Capture the cell that displays the provided text and extract its [x, y] central coordinate. 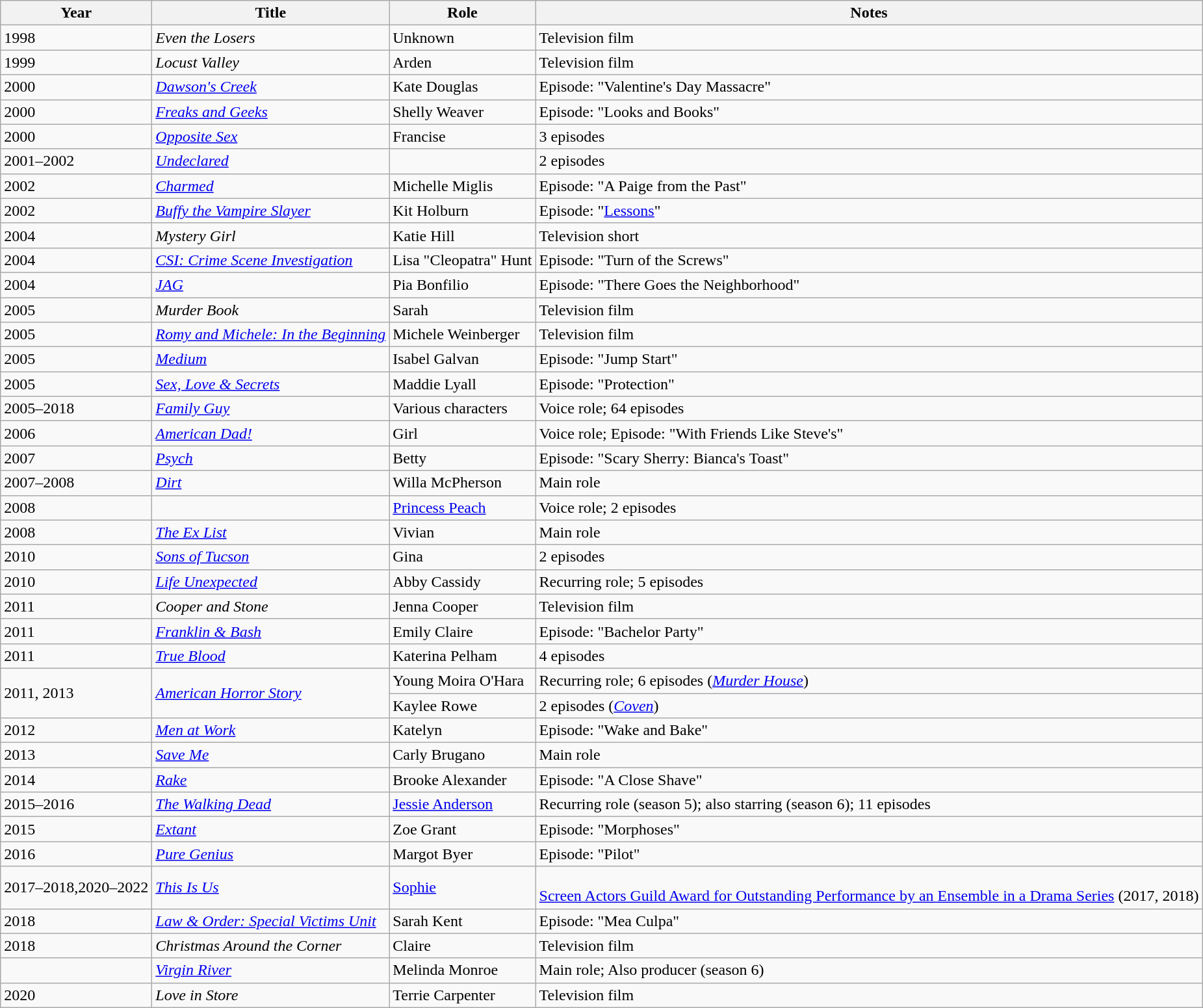
2011, 2013 [77, 693]
Episode: "Scary Sherry: Bianca's Toast" [869, 458]
Opposite Sex [270, 136]
Sex, Love & Secrets [270, 384]
2005–2018 [77, 409]
Zoe Grant [463, 829]
Carly Brugano [463, 755]
Romy and Michele: In the Beginning [270, 335]
2015–2016 [77, 805]
Buffy the Vampire Slayer [270, 211]
Title [270, 13]
Jessie Anderson [463, 805]
Christmas Around the Corner [270, 946]
JAG [270, 285]
Arden [463, 62]
Dawson's Creek [270, 87]
Voice role; Episode: "With Friends Like Steve's" [869, 433]
Sophie [463, 888]
Girl [463, 433]
2012 [77, 730]
Recurring role; 5 episodes [869, 582]
Kaylee Rowe [463, 705]
Law & Order: Special Victims Unit [270, 921]
Pure Genius [270, 854]
This Is Us [270, 888]
Shelly Weaver [463, 112]
Melinda Monroe [463, 970]
Sons of Tucson [270, 557]
Episode: "Valentine's Day Massacre" [869, 87]
Screen Actors Guild Award for Outstanding Performance by an Ensemble in a Drama Series (2017, 2018) [869, 888]
4 episodes [869, 656]
Terrie Carpenter [463, 995]
2007 [77, 458]
Margot Byer [463, 854]
Emily Claire [463, 631]
Freaks and Geeks [270, 112]
The Walking Dead [270, 805]
Episode: "Jump Start" [869, 359]
Franklin & Bash [270, 631]
Role [463, 13]
2006 [77, 433]
American Horror Story [270, 693]
The Ex List [270, 532]
Notes [869, 13]
Episode: "Pilot" [869, 854]
2017–2018,2020–2022 [77, 888]
Locust Valley [270, 62]
Episode: "A Paige from the Past" [869, 186]
Year [77, 13]
Medium [270, 359]
True Blood [270, 656]
2015 [77, 829]
Murder Book [270, 310]
Episode: "A Close Shave" [869, 780]
Episode: "Looks and Books" [869, 112]
Television short [869, 235]
Charmed [270, 186]
Undeclared [270, 161]
Virgin River [270, 970]
Episode: "Wake and Bake" [869, 730]
Episode: "Turn of the Screws" [869, 260]
1998 [77, 38]
Willa McPherson [463, 483]
Cooper and Stone [270, 606]
Mystery Girl [270, 235]
Michelle Miglis [463, 186]
2007–2008 [77, 483]
Love in Store [270, 995]
2013 [77, 755]
Extant [270, 829]
Men at Work [270, 730]
Abby Cassidy [463, 582]
1999 [77, 62]
2014 [77, 780]
Even the Losers [270, 38]
Jenna Cooper [463, 606]
Unknown [463, 38]
Young Moira O'Hara [463, 680]
Gina [463, 557]
Episode: "Lessons" [869, 211]
Dirt [270, 483]
Maddie Lyall [463, 384]
Brooke Alexander [463, 780]
Save Me [270, 755]
Recurring role; 6 episodes (Murder House) [869, 680]
Lisa "Cleopatra" Hunt [463, 260]
Psych [270, 458]
Episode: "Protection" [869, 384]
Family Guy [270, 409]
Rake [270, 780]
Princess Peach [463, 508]
Episode: "Mea Culpa" [869, 921]
Kit Holburn [463, 211]
Claire [463, 946]
CSI: Crime Scene Investigation [270, 260]
Katerina Pelham [463, 656]
Main role; Also producer (season 6) [869, 970]
Recurring role (season 5); also starring (season 6); 11 episodes [869, 805]
Voice role; 2 episodes [869, 508]
2016 [77, 854]
2020 [77, 995]
Episode: "Bachelor Party" [869, 631]
Pia Bonfilio [463, 285]
2 episodes (Coven) [869, 705]
Michele Weinberger [463, 335]
Sarah Kent [463, 921]
Episode: "Morphoses" [869, 829]
Episode: "There Goes the Neighborhood" [869, 285]
2001–2002 [77, 161]
Sarah [463, 310]
Kate Douglas [463, 87]
Various characters [463, 409]
Francise [463, 136]
3 episodes [869, 136]
Betty [463, 458]
American Dad! [270, 433]
Isabel Galvan [463, 359]
Katelyn [463, 730]
Vivian [463, 532]
Voice role; 64 episodes [869, 409]
Life Unexpected [270, 582]
Katie Hill [463, 235]
